Return [x, y] of the center of cell containing provided text 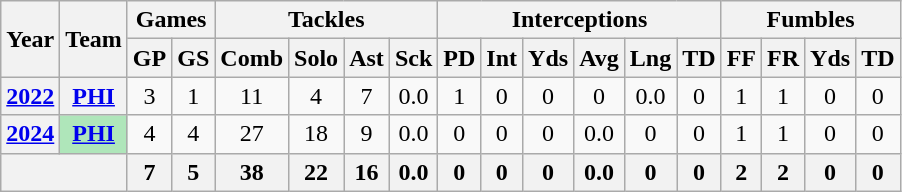
9 [367, 134]
2022 [30, 96]
Int [502, 58]
Team [94, 39]
Sck [413, 58]
FR [784, 58]
Tackles [326, 20]
Avg [600, 58]
11 [252, 96]
2024 [30, 134]
5 [194, 172]
3 [149, 96]
GS [194, 58]
18 [316, 134]
Games [170, 20]
38 [252, 172]
22 [316, 172]
Interceptions [580, 20]
GP [149, 58]
Fumbles [810, 20]
16 [367, 172]
FF [741, 58]
Solo [316, 58]
Comb [252, 58]
Year [30, 39]
Ast [367, 58]
PD [460, 58]
Lng [650, 58]
27 [252, 134]
